Pinpoint the cell where the given text exists, returning its [x, y] midpoint coordinate. 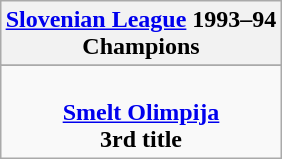
Slovenian League 1993–94Champions [141, 34]
Smelt Olimpija3rd title [141, 112]
